Detect which cell encompasses the target text, then output its [X, Y] center coordinate. 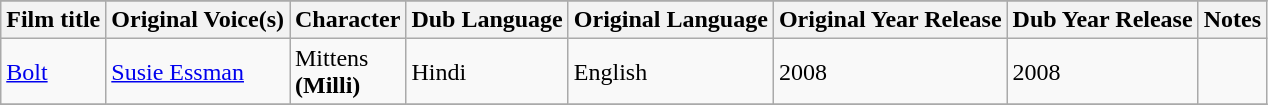
Dub Year Release [1102, 20]
Original Voice(s) [198, 20]
Mittens(Milli) [348, 72]
Notes [1232, 20]
English [670, 72]
Character [348, 20]
Original Language [670, 20]
Susie Essman [198, 72]
Film title [54, 20]
Bolt [54, 72]
Original Year Release [890, 20]
Dub Language [487, 20]
Hindi [487, 72]
